Pinpoint the cell where the given text exists, returning its (x, y) midpoint coordinate. 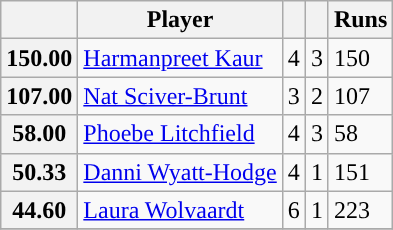
44.60 (40, 210)
107 (360, 96)
50.33 (40, 172)
151 (360, 172)
Danni Wyatt-Hodge (180, 172)
Runs (360, 20)
58.00 (40, 134)
2 (316, 96)
Player (180, 20)
Nat Sciver-Brunt (180, 96)
58 (360, 134)
6 (294, 210)
223 (360, 210)
Harmanpreet Kaur (180, 58)
107.00 (40, 96)
150 (360, 58)
Laura Wolvaardt (180, 210)
Phoebe Litchfield (180, 134)
150.00 (40, 58)
